Search for the cell housing the specified text and yield its (X, Y) center coordinate. 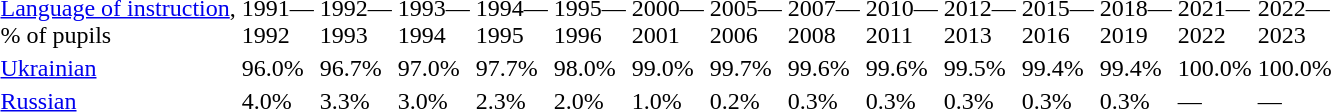
99.0% (668, 68)
96.7% (356, 68)
97.7% (512, 68)
99.7% (746, 68)
99.5% (980, 68)
100.0% (1214, 68)
97.0% (434, 68)
98.0% (590, 68)
96.0% (278, 68)
